Search for the cell housing the specified text and yield its (x, y) center coordinate. 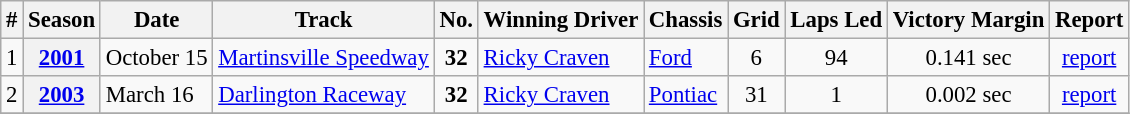
0.002 sec (968, 95)
6 (756, 58)
# (12, 20)
Ford (686, 58)
2 (12, 95)
31 (756, 95)
Track (324, 20)
Martinsville Speedway (324, 58)
Darlington Raceway (324, 95)
Date (156, 20)
0.141 sec (968, 58)
October 15 (156, 58)
94 (836, 58)
No. (456, 20)
Chassis (686, 20)
Pontiac (686, 95)
2003 (62, 95)
Victory Margin (968, 20)
Grid (756, 20)
Season (62, 20)
Winning Driver (560, 20)
March 16 (156, 95)
Report (1090, 20)
Laps Led (836, 20)
2001 (62, 58)
